Find where the given text appears and provide that cell's center as [X, Y] coordinate. 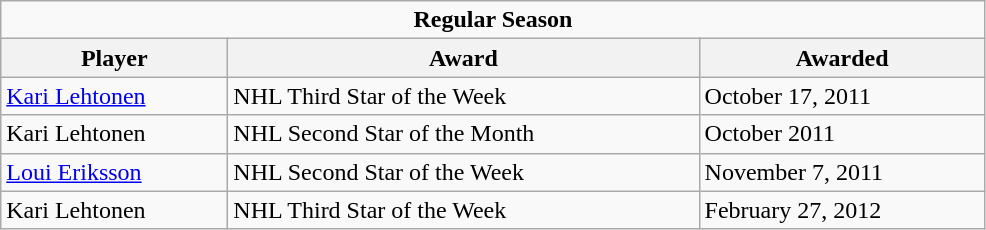
Loui Eriksson [114, 172]
NHL Second Star of the Week [464, 172]
Awarded [842, 58]
Award [464, 58]
February 27, 2012 [842, 210]
NHL Second Star of the Month [464, 134]
October 17, 2011 [842, 96]
Regular Season [493, 20]
November 7, 2011 [842, 172]
October 2011 [842, 134]
Player [114, 58]
